Find where the given text appears and provide that cell's center as (x, y) coordinate. 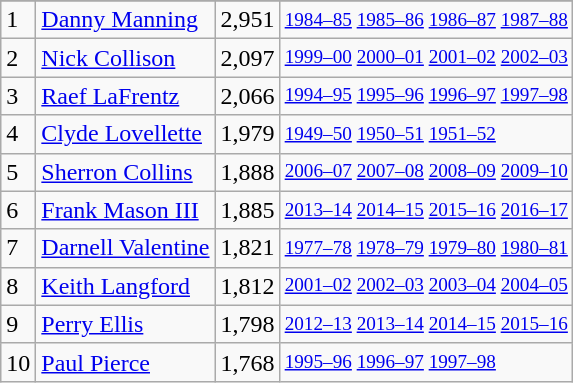
Keith Langford (126, 286)
8 (18, 286)
10 (18, 362)
2001–02 2002–03 2003–04 2004–05 (426, 286)
1977–78 1978–79 1979–80 1980–81 (426, 248)
Frank Mason III (126, 210)
2006–07 2007–08 2008–09 2009–10 (426, 172)
3 (18, 96)
1,885 (248, 210)
1949–50 1950–51 1951–52 (426, 134)
2,951 (248, 20)
1,979 (248, 134)
1994–95 1995–96 1996–97 1997–98 (426, 96)
2013–14 2014–15 2015–16 2016–17 (426, 210)
7 (18, 248)
2012–13 2013–14 2014–15 2015–16 (426, 324)
2 (18, 58)
1999–00 2000–01 2001–02 2002–03 (426, 58)
2,066 (248, 96)
6 (18, 210)
9 (18, 324)
2,097 (248, 58)
Nick Collison (126, 58)
5 (18, 172)
1 (18, 20)
1,768 (248, 362)
Paul Pierce (126, 362)
1,888 (248, 172)
Raef LaFrentz (126, 96)
Darnell Valentine (126, 248)
1,812 (248, 286)
1,821 (248, 248)
Danny Manning (126, 20)
1984–85 1985–86 1986–87 1987–88 (426, 20)
Perry Ellis (126, 324)
Sherron Collins (126, 172)
Clyde Lovellette (126, 134)
4 (18, 134)
1995–96 1996–97 1997–98 (426, 362)
1,798 (248, 324)
